Scan for the cell matching the given text and deliver its [x, y] coordinate at center. 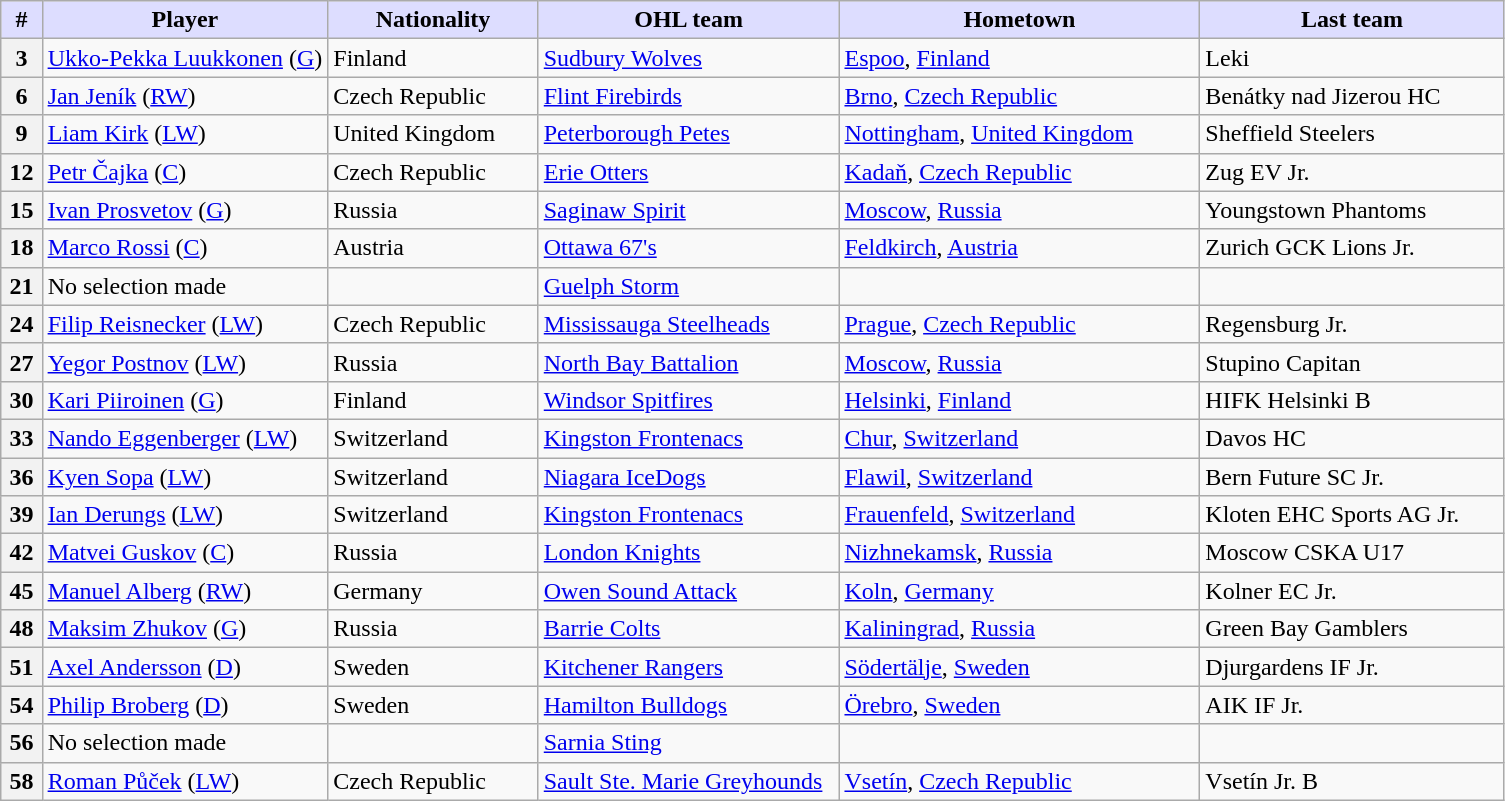
21 [22, 286]
Hometown [1020, 20]
Hamilton Bulldogs [688, 705]
Davos HC [1352, 438]
Frauenfeld, Switzerland [1020, 515]
Yegor Postnov (LW) [185, 362]
39 [22, 515]
Vsetín, Czech Republic [1020, 781]
Stupino Capitan [1352, 362]
Marco Rossi (C) [185, 248]
Espoo, Finland [1020, 58]
Ukko-Pekka Luukkonen (G) [185, 58]
Filip Reisnecker (LW) [185, 324]
18 [22, 248]
Vsetín Jr. B [1352, 781]
Prague, Czech Republic [1020, 324]
Brno, Czech Republic [1020, 96]
Mississauga Steelheads [688, 324]
Kitchener Rangers [688, 667]
42 [22, 553]
Kaliningrad, Russia [1020, 629]
Chur, Switzerland [1020, 438]
33 [22, 438]
North Bay Battalion [688, 362]
Nationality [433, 20]
Nizhnekamsk, Russia [1020, 553]
Maksim Zhukov (G) [185, 629]
15 [22, 210]
Germany [433, 591]
Feldkirch, Austria [1020, 248]
Matvei Guskov (C) [185, 553]
48 [22, 629]
Axel Andersson (D) [185, 667]
Bern Future SC Jr. [1352, 477]
Sault Ste. Marie Greyhounds [688, 781]
Austria [433, 248]
Petr Čajka (C) [185, 172]
51 [22, 667]
Sudbury Wolves [688, 58]
Liam Kirk (LW) [185, 134]
Manuel Alberg (RW) [185, 591]
OHL team [688, 20]
# [22, 20]
Benátky nad Jizerou HC [1352, 96]
Sheffield Steelers [1352, 134]
Flawil, Switzerland [1020, 477]
United Kingdom [433, 134]
Player [185, 20]
Nottingham, United Kingdom [1020, 134]
Kyen Sopa (LW) [185, 477]
Ian Derungs (LW) [185, 515]
58 [22, 781]
Zug EV Jr. [1352, 172]
Youngstown Phantoms [1352, 210]
24 [22, 324]
London Knights [688, 553]
54 [22, 705]
Kolner EC Jr. [1352, 591]
Roman Půček (LW) [185, 781]
Niagara IceDogs [688, 477]
Barrie Colts [688, 629]
Ottawa 67's [688, 248]
Koln, Germany [1020, 591]
Nando Eggenberger (LW) [185, 438]
Saginaw Spirit [688, 210]
Flint Firebirds [688, 96]
Djurgardens IF Jr. [1352, 667]
56 [22, 743]
Kloten EHC Sports AG Jr. [1352, 515]
AIK IF Jr. [1352, 705]
Last team [1352, 20]
Regensburg Jr. [1352, 324]
Erie Otters [688, 172]
27 [22, 362]
Peterborough Petes [688, 134]
Philip Broberg (D) [185, 705]
3 [22, 58]
30 [22, 400]
Helsinki, Finland [1020, 400]
Kadaň, Czech Republic [1020, 172]
Windsor Spitfires [688, 400]
Södertälje, Sweden [1020, 667]
Jan Jeník (RW) [185, 96]
Leki [1352, 58]
12 [22, 172]
Green Bay Gamblers [1352, 629]
6 [22, 96]
9 [22, 134]
Zurich GCK Lions Jr. [1352, 248]
Moscow CSKA U17 [1352, 553]
Kari Piiroinen (G) [185, 400]
Sarnia Sting [688, 743]
Örebro, Sweden [1020, 705]
45 [22, 591]
HIFK Helsinki B [1352, 400]
36 [22, 477]
Guelph Storm [688, 286]
Ivan Prosvetov (G) [185, 210]
Owen Sound Attack [688, 591]
